Capture the cell that displays the provided text and extract its [X, Y] central coordinate. 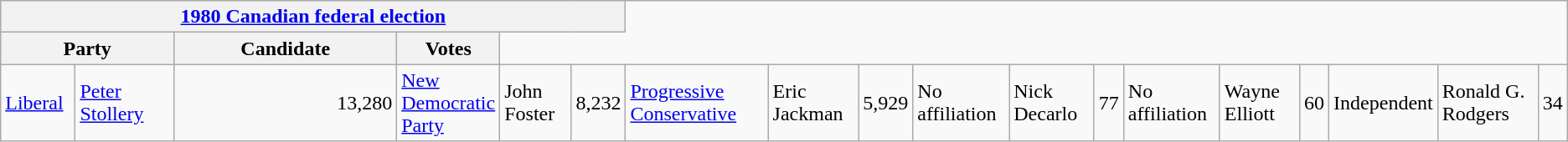
8,232 [598, 103]
13,280 [286, 103]
77 [1109, 103]
Party [87, 48]
34 [1553, 103]
Wayne Elliott [1260, 103]
1980 Canadian federal election [313, 17]
Liberal [39, 103]
Nick Decarlo [1052, 103]
Progressive Conservative [697, 103]
Candidate [286, 48]
Ronald G. Rodgers [1488, 103]
New Democratic Party [449, 103]
Independent [1384, 103]
John Foster [536, 103]
60 [1315, 103]
Votes [449, 48]
5,929 [886, 103]
Eric Jackman [813, 103]
Peter Stollery [125, 103]
